Return [X, Y] of the center of cell containing provided text 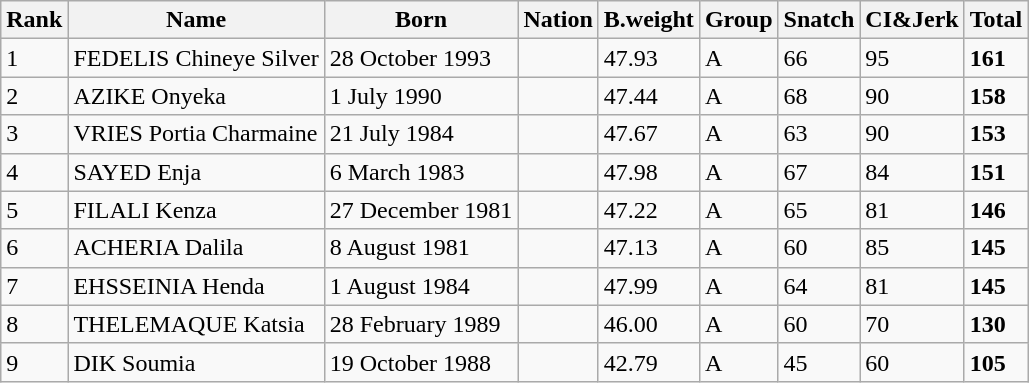
21 July 1984 [421, 134]
95 [912, 58]
Snatch [819, 20]
146 [996, 210]
Nation [558, 20]
VRIES Portia Charmaine [196, 134]
1 [34, 58]
105 [996, 362]
161 [996, 58]
1 July 1990 [421, 96]
Name [196, 20]
68 [819, 96]
19 October 1988 [421, 362]
CI&Jerk [912, 20]
28 February 1989 [421, 324]
70 [912, 324]
67 [819, 172]
28 October 1993 [421, 58]
9 [34, 362]
Group [738, 20]
6 March 1983 [421, 172]
46.00 [648, 324]
Total [996, 20]
3 [34, 134]
47.67 [648, 134]
65 [819, 210]
47.98 [648, 172]
7 [34, 286]
B.weight [648, 20]
5 [34, 210]
84 [912, 172]
47.44 [648, 96]
SAYED Enja [196, 172]
6 [34, 248]
THELEMAQUE Katsia [196, 324]
130 [996, 324]
1 August 1984 [421, 286]
47.93 [648, 58]
151 [996, 172]
47.13 [648, 248]
DIK Soumia [196, 362]
8 August 1981 [421, 248]
4 [34, 172]
FILALI Kenza [196, 210]
45 [819, 362]
158 [996, 96]
AZIKE Onyeka [196, 96]
2 [34, 96]
Rank [34, 20]
42.79 [648, 362]
63 [819, 134]
Born [421, 20]
ACHERIA Dalila [196, 248]
FEDELIS Chineye Silver [196, 58]
85 [912, 248]
153 [996, 134]
27 December 1981 [421, 210]
66 [819, 58]
47.22 [648, 210]
64 [819, 286]
8 [34, 324]
EHSSEINIA Henda [196, 286]
47.99 [648, 286]
